Return [X, Y] of the center of cell containing provided text 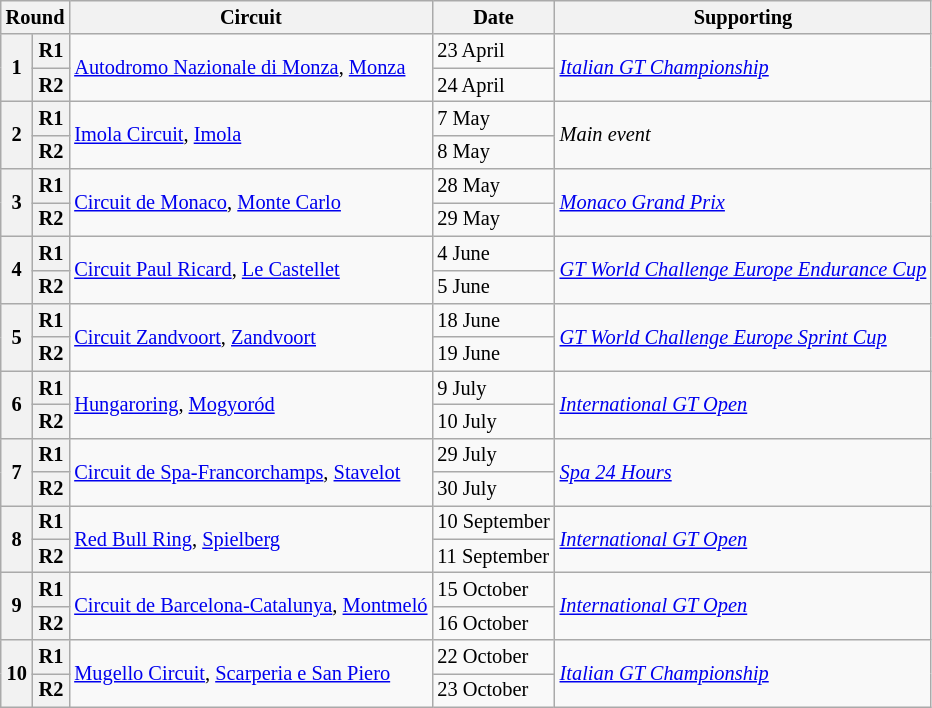
Supporting [743, 17]
Imola Circuit, Imola [250, 134]
4 June [493, 253]
4 [17, 270]
19 June [493, 354]
9 July [493, 388]
1 [17, 68]
10 [17, 674]
23 October [493, 690]
Mugello Circuit, Scarperia e San Piero [250, 674]
7 May [493, 118]
Monaco Grand Prix [743, 202]
3 [17, 202]
23 April [493, 51]
10 July [493, 421]
28 May [493, 186]
29 July [493, 455]
Circuit [250, 17]
Circuit de Monaco, Monte Carlo [250, 202]
18 June [493, 320]
24 April [493, 85]
5 [17, 336]
Circuit de Barcelona-Catalunya, Montmeló [250, 606]
GT World Challenge Europe Sprint Cup [743, 336]
Red Bull Ring, Spielberg [250, 538]
10 September [493, 522]
6 [17, 404]
7 [17, 472]
Circuit Paul Ricard, Le Castellet [250, 270]
30 July [493, 489]
Round [36, 17]
11 September [493, 556]
GT World Challenge Europe Endurance Cup [743, 270]
Date [493, 17]
22 October [493, 657]
29 May [493, 219]
Hungaroring, Mogyoród [250, 404]
16 October [493, 623]
15 October [493, 589]
Circuit Zandvoort, Zandvoort [250, 336]
5 June [493, 287]
Autodromo Nazionale di Monza, Monza [250, 68]
2 [17, 134]
Circuit de Spa-Francorchamps, Stavelot [250, 472]
8 May [493, 152]
Spa 24 Hours [743, 472]
9 [17, 606]
Main event [743, 134]
8 [17, 538]
